Scan for the cell matching the given text and deliver its [x, y] coordinate at center. 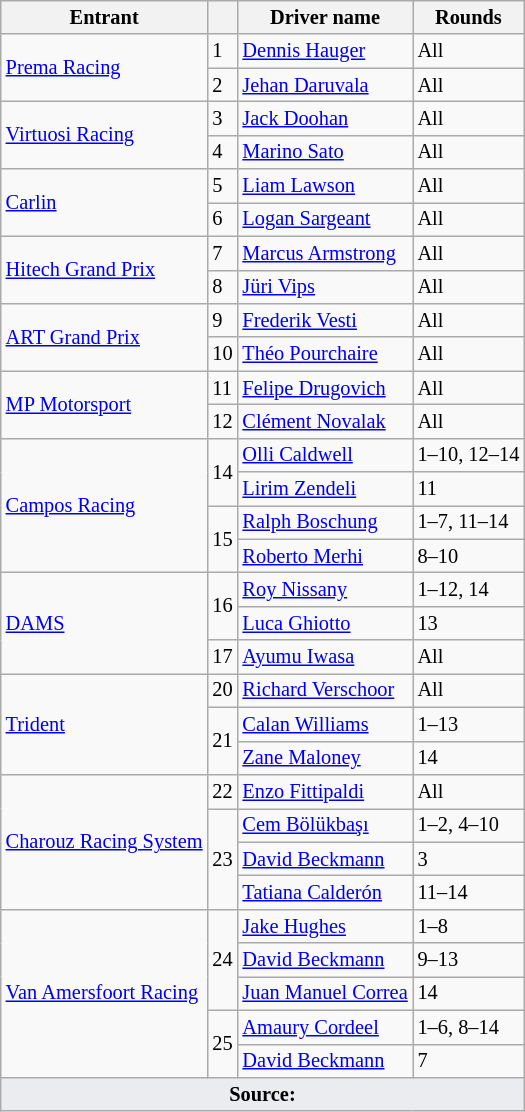
1–6, 8–14 [469, 1027]
Logan Sargeant [326, 219]
Roberto Merhi [326, 556]
17 [222, 657]
24 [222, 960]
8 [222, 287]
Zane Maloney [326, 758]
Roy Nissany [326, 589]
Entrant [104, 17]
Richard Verschoor [326, 690]
Prema Racing [104, 68]
4 [222, 152]
Olli Caldwell [326, 455]
Hitech Grand Prix [104, 270]
2 [222, 85]
25 [222, 1044]
Campos Racing [104, 506]
15 [222, 538]
16 [222, 606]
6 [222, 219]
Jake Hughes [326, 926]
Théo Pourchaire [326, 354]
9 [222, 320]
Driver name [326, 17]
1–12, 14 [469, 589]
Dennis Hauger [326, 51]
Tatiana Calderón [326, 892]
Jack Doohan [326, 118]
21 [222, 740]
9–13 [469, 960]
ART Grand Prix [104, 336]
Lirim Zendeli [326, 489]
Amaury Cordeel [326, 1027]
Virtuosi Racing [104, 134]
1 [222, 51]
Jüri Vips [326, 287]
Jehan Daruvala [326, 85]
Marcus Armstrong [326, 253]
8–10 [469, 556]
Ralph Boschung [326, 522]
Calan Williams [326, 724]
Charouz Racing System [104, 842]
11–14 [469, 892]
Ayumu Iwasa [326, 657]
Trident [104, 724]
Van Amersfoort Racing [104, 993]
23 [222, 858]
20 [222, 690]
Clément Novalak [326, 421]
MP Motorsport [104, 404]
Source: [262, 1094]
Frederik Vesti [326, 320]
1–8 [469, 926]
12 [222, 421]
Rounds [469, 17]
Enzo Fittipaldi [326, 791]
Marino Sato [326, 152]
13 [469, 623]
1–2, 4–10 [469, 825]
Cem Bölükbaşı [326, 825]
Carlin [104, 202]
10 [222, 354]
22 [222, 791]
Juan Manuel Correa [326, 993]
1–13 [469, 724]
5 [222, 186]
Luca Ghiotto [326, 623]
DAMS [104, 622]
1–10, 12–14 [469, 455]
Felipe Drugovich [326, 388]
Liam Lawson [326, 186]
1–7, 11–14 [469, 522]
